From the cell containing the given text, extract its center point as [x, y] coordinate. 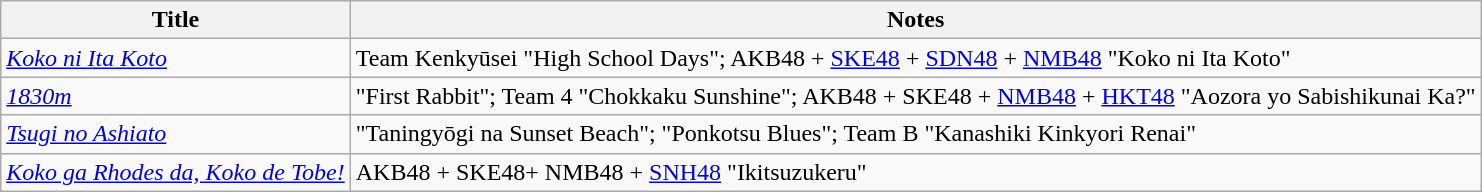
Team Kenkyūsei "High School Days"; AKB48 + SKE48 + SDN48 + NMB48 "Koko ni Ita Koto" [916, 58]
Title [176, 20]
Notes [916, 20]
"First Rabbit"; Team 4 "Chokkaku Sunshine"; AKB48 + SKE48 + NMB48 + HKT48 "Aozora yo Sabishikunai Ka?" [916, 96]
Koko ga Rhodes da, Koko de Tobe! [176, 172]
Tsugi no Ashiato [176, 134]
Koko ni Ita Koto [176, 58]
1830m [176, 96]
AKB48 + SKE48+ NMB48 + SNH48 "Ikitsuzukeru" [916, 172]
"Taningyōgi na Sunset Beach"; "Ponkotsu Blues"; Team B "Kanashiki Kinkyori Renai" [916, 134]
